Capture the cell that displays the provided text and extract its (x, y) central coordinate. 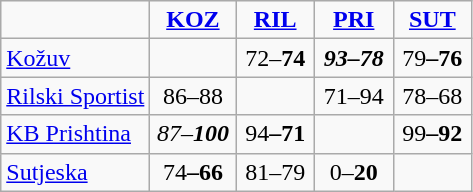
93–78 (354, 58)
71–94 (354, 96)
74–66 (193, 172)
KOZ (193, 20)
87–100 (193, 134)
72–74 (276, 58)
0–20 (354, 172)
KB Prishtina (76, 134)
94–71 (276, 134)
RIL (276, 20)
Kožuv (76, 58)
79–76 (432, 58)
99–92 (432, 134)
86–88 (193, 96)
SUT (432, 20)
Rilski Sportist (76, 96)
81–79 (276, 172)
Sutjeska (76, 172)
78–68 (432, 96)
PRI (354, 20)
